Capture the cell that displays the provided text and extract its [x, y] central coordinate. 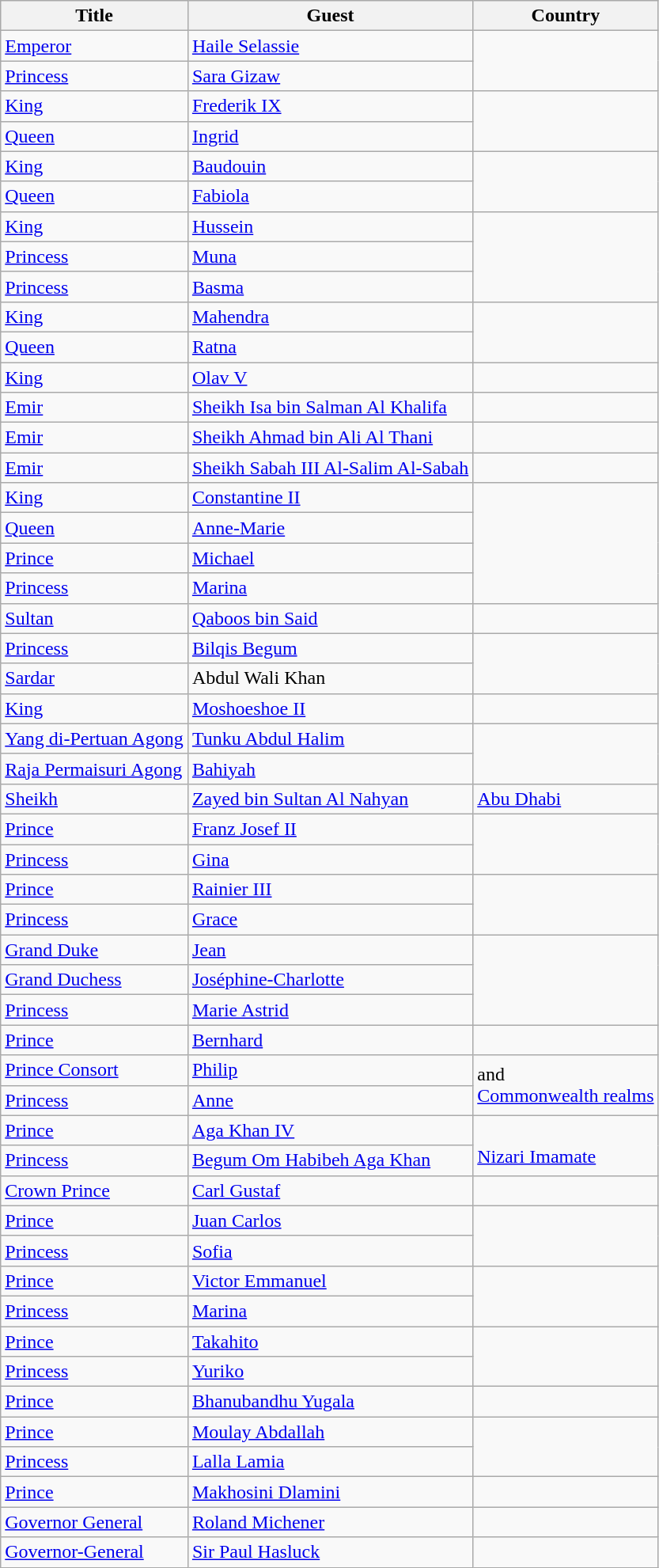
Carl Gustaf [330, 1190]
Sultan [95, 618]
Governor General [95, 1522]
Takahito [330, 1342]
Governor-General [95, 1552]
Sheikh Ahmad bin Ali Al Thani [330, 438]
Baudouin [330, 166]
Emperor [95, 46]
Yang di-Pertuan Agong [95, 738]
Nizari Imamate [566, 1145]
Tunku Abdul Halim [330, 738]
Frederik IX [330, 106]
Sir Paul Hasluck [330, 1552]
Makhosini Dlamini [330, 1492]
Sara Gizaw [330, 76]
Moulay Abdallah [330, 1432]
Bernhard [330, 1040]
andCommonwealth realms [566, 1085]
Fabiola [330, 196]
Zayed bin Sultan Al Nahyan [330, 799]
Anne [330, 1100]
Philip [330, 1070]
Grace [330, 920]
Mahendra [330, 317]
Sheikh Isa bin Salman Al Khalifa [330, 408]
Bhanubandhu Yugala [330, 1402]
Ingrid [330, 136]
Lalla Lamia [330, 1462]
Olav V [330, 378]
Anne-Marie [330, 528]
Michael [330, 558]
Guest [330, 16]
Constantine II [330, 498]
Sofia [330, 1251]
Qaboos bin Said [330, 618]
Victor Emmanuel [330, 1281]
Begum Om Habibeh Aga Khan [330, 1160]
Abdul Wali Khan [330, 678]
Hussein [330, 226]
Grand Duke [95, 950]
Aga Khan IV [330, 1130]
Sheikh Sabah III Al-Salim Al-Sabah [330, 468]
Gina [330, 859]
Prince Consort [95, 1070]
Ratna [330, 347]
Yuriko [330, 1372]
Rainier III [330, 890]
Crown Prince [95, 1190]
Sardar [95, 678]
Moshoeshoe II [330, 708]
Marie Astrid [330, 1010]
Sheikh [95, 799]
Franz Josef II [330, 829]
Roland Michener [330, 1522]
Basma [330, 287]
Title [95, 16]
Country [566, 16]
Bilqis Begum [330, 648]
Grand Duchess [95, 980]
Muna [330, 256]
Haile Selassie [330, 46]
Joséphine-Charlotte [330, 980]
Juan Carlos [330, 1221]
Abu Dhabi [566, 799]
Bahiyah [330, 769]
Jean [330, 950]
Raja Permaisuri Agong [95, 769]
